Find where the given text appears and provide that cell's center as (x, y) coordinate. 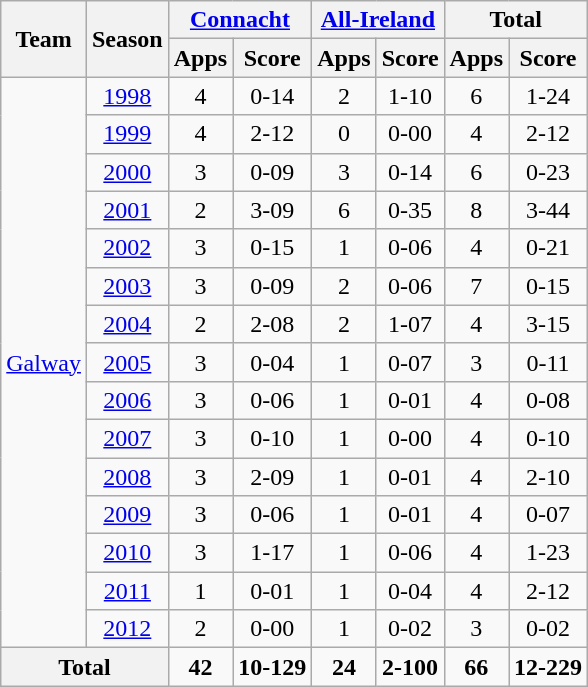
2009 (127, 515)
2-100 (410, 667)
2001 (127, 210)
42 (200, 667)
2-09 (272, 477)
12-229 (548, 667)
7 (476, 286)
0 (344, 134)
2002 (127, 248)
2-10 (548, 477)
All-Ireland (378, 20)
1-10 (410, 96)
0-11 (548, 362)
1-23 (548, 553)
Season (127, 39)
2010 (127, 553)
2012 (127, 629)
0-21 (548, 248)
24 (344, 667)
2006 (127, 400)
1999 (127, 134)
1-07 (410, 324)
2003 (127, 286)
8 (476, 210)
3-15 (548, 324)
Connacht (240, 20)
0-08 (548, 400)
Team (44, 39)
3-09 (272, 210)
0-23 (548, 172)
1-17 (272, 553)
1998 (127, 96)
2011 (127, 591)
0-35 (410, 210)
2005 (127, 362)
66 (476, 667)
2008 (127, 477)
2000 (127, 172)
Galway (44, 362)
1-24 (548, 96)
3-44 (548, 210)
2-08 (272, 324)
2007 (127, 438)
2004 (127, 324)
10-129 (272, 667)
